For the text-containing cell, return its midpoint in (x, y) coordinate format. 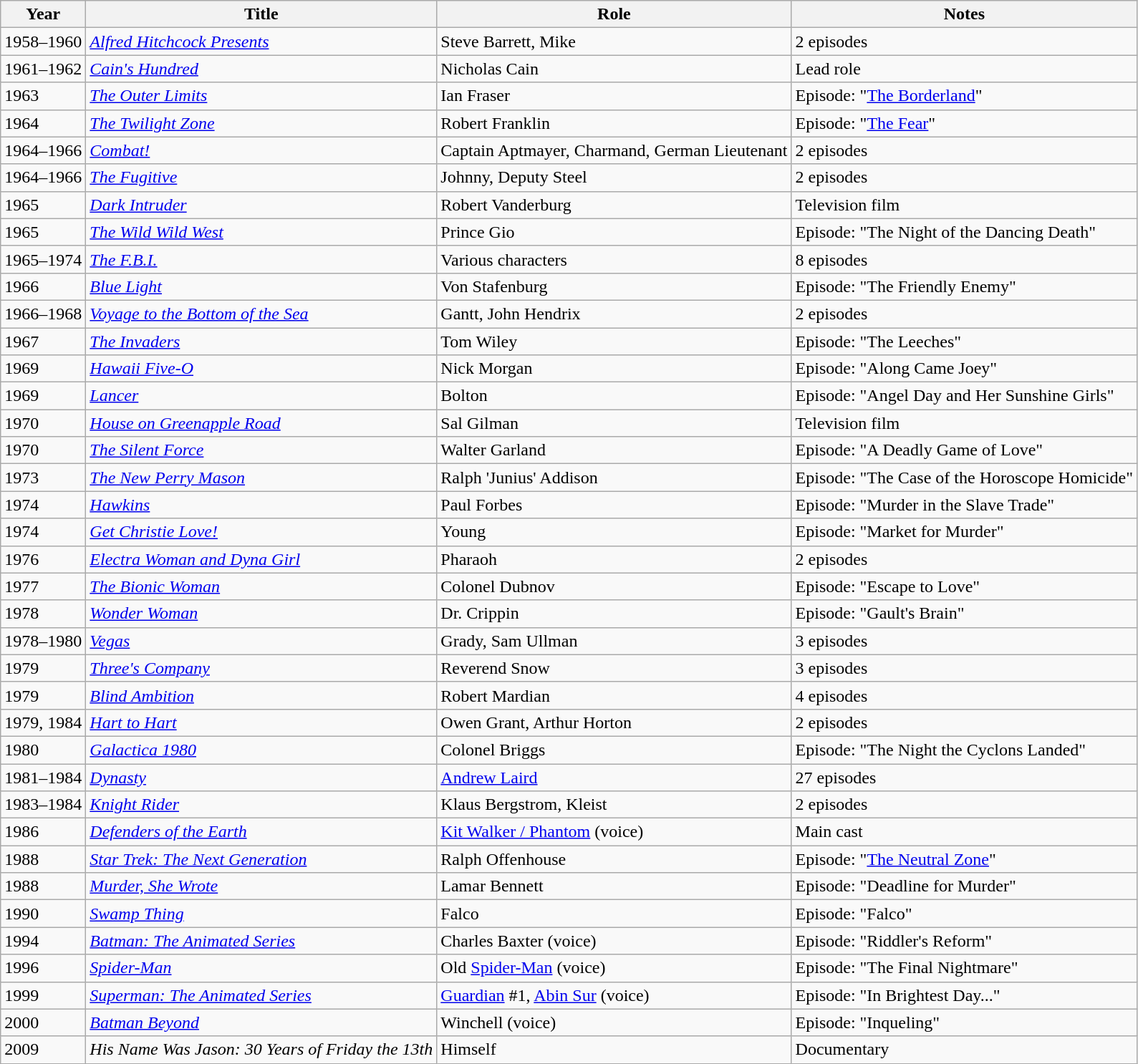
Vegas (261, 641)
Nick Morgan (614, 369)
27 episodes (964, 777)
Episode: "Angel Day and Her Sunshine Girls" (964, 396)
The Twilight Zone (261, 123)
Episode: "Falco" (964, 914)
8 episodes (964, 259)
1980 (43, 750)
Episode: "Riddler's Reform" (964, 941)
Young (614, 532)
1983–1984 (43, 805)
Electra Woman and Dyna Girl (261, 559)
The Invaders (261, 342)
Colonel Briggs (614, 750)
Voyage to the Bottom of the Sea (261, 314)
Batman: The Animated Series (261, 941)
Dr. Crippin (614, 614)
Title (261, 14)
Swamp Thing (261, 914)
Guardian #1, Abin Sur (voice) (614, 995)
The F.B.I. (261, 259)
The New Perry Mason (261, 478)
Dynasty (261, 777)
The Bionic Woman (261, 586)
Hawaii Five-O (261, 369)
Ian Fraser (614, 96)
Notes (964, 14)
Falco (614, 914)
Colonel Dubnov (614, 586)
Sal Gilman (614, 423)
Dark Intruder (261, 205)
1981–1984 (43, 777)
Wonder Woman (261, 614)
Johnny, Deputy Steel (614, 178)
Robert Mardian (614, 695)
1958–1960 (43, 42)
Various characters (614, 259)
1967 (43, 342)
Episode: "The Night of the Dancing Death" (964, 232)
1999 (43, 995)
Spider-Man (261, 968)
Blue Light (261, 286)
Star Trek: The Next Generation (261, 859)
1978 (43, 614)
1990 (43, 914)
The Fugitive (261, 178)
1965–1974 (43, 259)
The Outer Limits (261, 96)
Prince Gio (614, 232)
House on Greenapple Road (261, 423)
2000 (43, 1022)
Nicholas Cain (614, 69)
1996 (43, 968)
Episode: "In Brightest Day..." (964, 995)
1979, 1984 (43, 722)
Combat! (261, 150)
1978–1980 (43, 641)
Main cast (964, 832)
Episode: "The Fear" (964, 123)
Andrew Laird (614, 777)
Himself (614, 1050)
Get Christie Love! (261, 532)
Captain Aptmayer, Charmand, German Lieutenant (614, 150)
Lancer (261, 396)
Episode: "Gault's Brain" (964, 614)
The Silent Force (261, 450)
Episode: "Inqueling" (964, 1022)
Owen Grant, Arthur Horton (614, 722)
Lamar Bennett (614, 886)
Ralph Offenhouse (614, 859)
Steve Barrett, Mike (614, 42)
Episode: "Market for Murder" (964, 532)
Reverend Snow (614, 668)
1966 (43, 286)
Winchell (voice) (614, 1022)
Grady, Sam Ullman (614, 641)
Von Stafenburg (614, 286)
Documentary (964, 1050)
1994 (43, 941)
1961–1962 (43, 69)
Pharaoh (614, 559)
Old Spider-Man (voice) (614, 968)
Episode: "Along Came Joey" (964, 369)
Episode: "The Neutral Zone" (964, 859)
2009 (43, 1050)
Knight Rider (261, 805)
Role (614, 14)
His Name Was Jason: 30 Years of Friday the 13th (261, 1050)
1963 (43, 96)
Galactica 1980 (261, 750)
Episode: "A Deadly Game of Love" (964, 450)
Klaus Bergstrom, Kleist (614, 805)
Charles Baxter (voice) (614, 941)
Episode: "The Borderland" (964, 96)
Episode: "The Leeches" (964, 342)
Episode: "The Final Nightmare" (964, 968)
Tom Wiley (614, 342)
Bolton (614, 396)
Episode: "Escape to Love" (964, 586)
Episode: "The Case of the Horoscope Homicide" (964, 478)
Defenders of the Earth (261, 832)
Lead role (964, 69)
Murder, She Wrote (261, 886)
Superman: The Animated Series (261, 995)
Walter Garland (614, 450)
Paul Forbes (614, 505)
1977 (43, 586)
Blind Ambition (261, 695)
Cain's Hundred (261, 69)
1966–1968 (43, 314)
Batman Beyond (261, 1022)
Alfred Hitchcock Presents (261, 42)
Episode: "The Night the Cyclons Landed" (964, 750)
Hart to Hart (261, 722)
Episode: "Deadline for Murder" (964, 886)
Three's Company (261, 668)
Episode: "The Friendly Enemy" (964, 286)
Gantt, John Hendrix (614, 314)
1973 (43, 478)
The Wild Wild West (261, 232)
Ralph 'Junius' Addison (614, 478)
Hawkins (261, 505)
4 episodes (964, 695)
1986 (43, 832)
Robert Vanderburg (614, 205)
Episode: "Murder in the Slave Trade" (964, 505)
Year (43, 14)
Robert Franklin (614, 123)
Kit Walker / Phantom (voice) (614, 832)
1976 (43, 559)
1964 (43, 123)
